Pinpoint the cell where the given text exists, returning its (X, Y) midpoint coordinate. 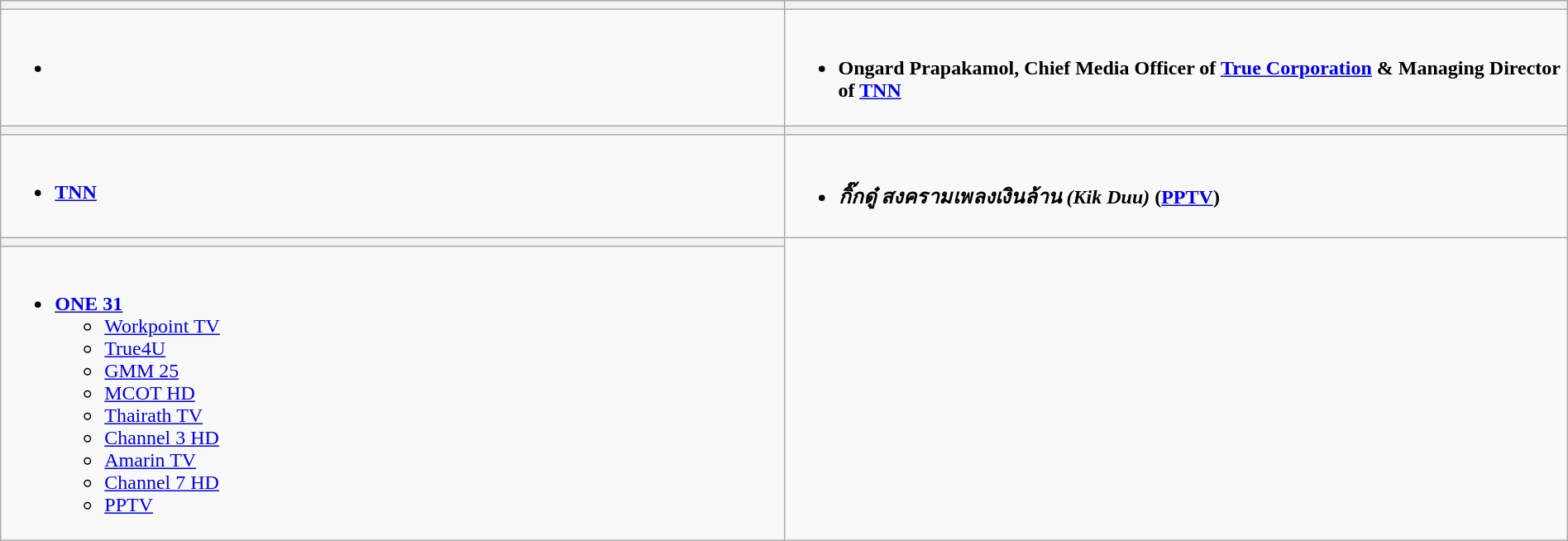
ONE 31Workpoint TVTrue4UGMM 25MCOT HDThairath TVChannel 3 HDAmarin TVChannel 7 HDPPTV (392, 394)
Ongard Prapakamol, Chief Media Officer of True Corporation & Managing Director of TNN (1176, 68)
TNN (392, 186)
กิ๊กดู๋ สงครามเพลงเงินล้าน (Kik Duu) (PPTV) (1176, 186)
